Detect which cell encompasses the target text, then output its (X, Y) center coordinate. 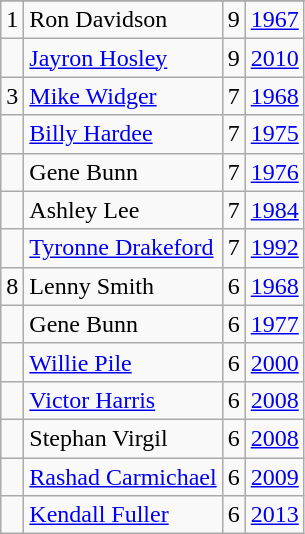
Stephan Virgil (123, 438)
1967 (274, 20)
Victor Harris (123, 400)
1992 (274, 248)
1 (12, 20)
2009 (274, 477)
2000 (274, 362)
2013 (274, 515)
1984 (274, 210)
1975 (274, 134)
Ron Davidson (123, 20)
3 (12, 96)
Ashley Lee (123, 210)
Billy Hardee (123, 134)
Lenny Smith (123, 286)
Tyronne Drakeford (123, 248)
Mike Widger (123, 96)
Jayron Hosley (123, 58)
1976 (274, 172)
Willie Pile (123, 362)
8 (12, 286)
Rashad Carmichael (123, 477)
2010 (274, 58)
1977 (274, 324)
Kendall Fuller (123, 515)
